For the text-containing cell, return its midpoint in [X, Y] coordinate format. 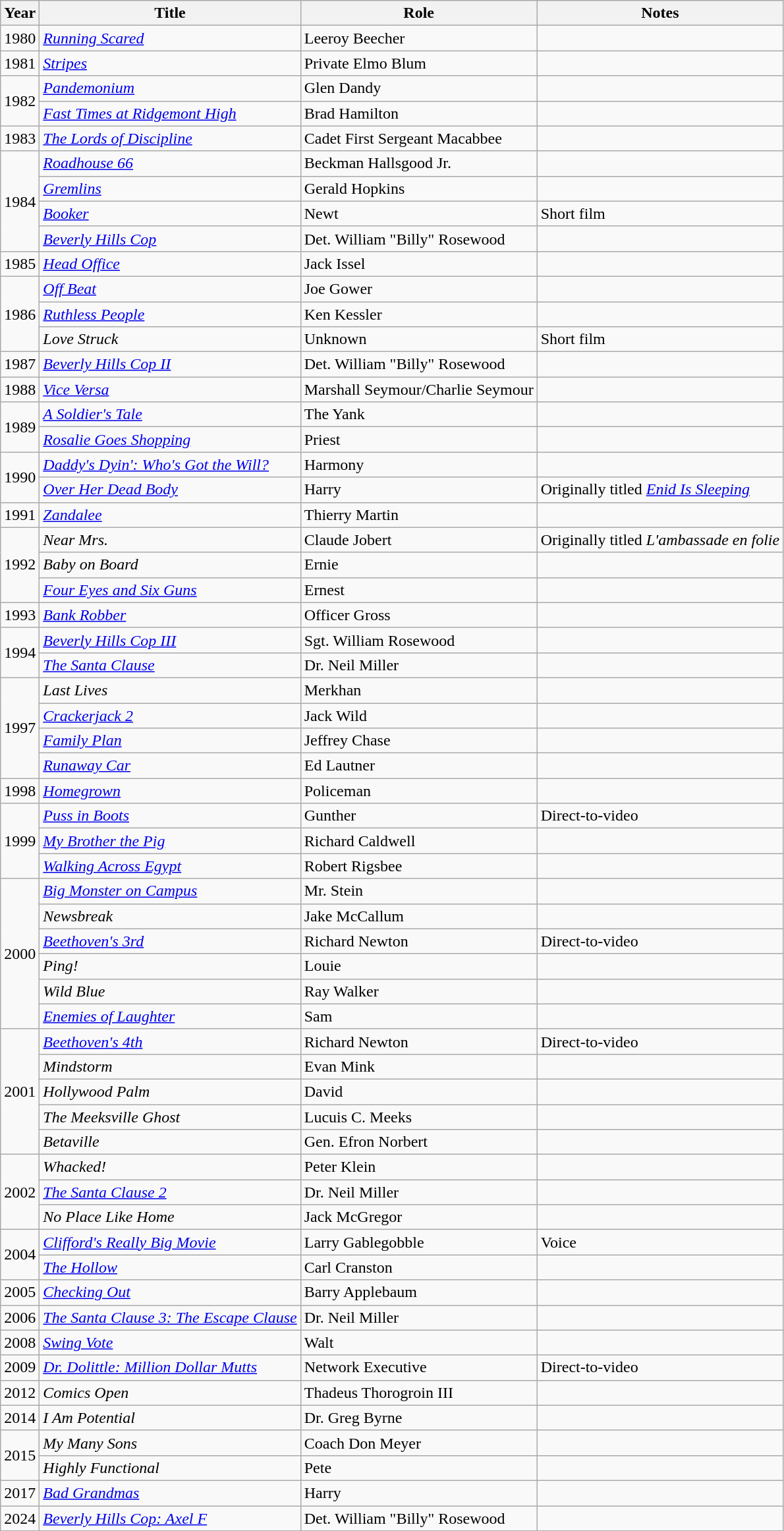
The Santa Clause 3: The Escape Clause [170, 1317]
Harmony [419, 465]
1999 [20, 841]
1993 [20, 615]
Mr. Stein [419, 891]
Network Executive [419, 1368]
Daddy's Dyin': Who's Got the Will? [170, 465]
Whacked! [170, 1167]
Baby on Board [170, 565]
Barry Applebaum [419, 1292]
Priest [419, 440]
Roadhouse 66 [170, 163]
Jack Issel [419, 264]
Thierry Martin [419, 515]
2024 [20, 1518]
1991 [20, 515]
Swing Vote [170, 1343]
My Brother the Pig [170, 841]
2014 [20, 1418]
Pandemonium [170, 88]
1990 [20, 477]
2008 [20, 1343]
Ruthless People [170, 314]
1986 [20, 314]
No Place Like Home [170, 1217]
The Santa Clause [170, 665]
Sam [419, 1016]
Private Elmo Blum [419, 63]
1997 [20, 728]
2001 [20, 1091]
Originally titled Enid Is Sleeping [660, 490]
Voice [660, 1242]
Four Eyes and Six Guns [170, 590]
2000 [20, 954]
Dr. Greg Byrne [419, 1418]
Hollywood Palm [170, 1091]
2009 [20, 1368]
I Am Potential [170, 1418]
Originally titled L'ambassade en folie [660, 540]
Booker [170, 214]
Enemies of Laughter [170, 1016]
Carl Cranston [419, 1267]
Bad Grandmas [170, 1493]
Homegrown [170, 791]
The Yank [419, 415]
Running Scared [170, 38]
Betaville [170, 1142]
Ray Walker [419, 991]
Comics Open [170, 1393]
Clifford's Really Big Movie [170, 1242]
Robert Rigsbee [419, 866]
Sgt. William Rosewood [419, 640]
A Soldier's Tale [170, 415]
Title [170, 13]
Bank Robber [170, 615]
Larry Gablegobble [419, 1242]
1987 [20, 364]
Louie [419, 966]
Jeffrey Chase [419, 741]
Jack Wild [419, 715]
The Meeksville Ghost [170, 1117]
Highly Functional [170, 1468]
Beethoven's 3rd [170, 941]
Dr. Dolittle: Million Dollar Mutts [170, 1368]
Policeman [419, 791]
The Santa Clause 2 [170, 1192]
Brad Hamilton [419, 113]
Beverly Hills Cop III [170, 640]
Zandalee [170, 515]
1985 [20, 264]
Beverly Hills Cop [170, 239]
Vice Versa [170, 390]
Claude Jobert [419, 540]
1988 [20, 390]
David [419, 1091]
Evan Mink [419, 1066]
My Many Sons [170, 1443]
Mindstorm [170, 1066]
Year [20, 13]
Big Monster on Campus [170, 891]
Love Struck [170, 339]
Family Plan [170, 741]
Ernest [419, 590]
2015 [20, 1455]
Beverly Hills Cop II [170, 364]
Checking Out [170, 1292]
2002 [20, 1192]
Pete [419, 1468]
Newt [419, 214]
Marshall Seymour/Charlie Seymour [419, 390]
Joe Gower [419, 289]
Jake McCallum [419, 916]
Jack McGregor [419, 1217]
Gremlins [170, 188]
1998 [20, 791]
Notes [660, 13]
2004 [20, 1255]
Puss in Boots [170, 816]
Officer Gross [419, 615]
Beverly Hills Cop: Axel F [170, 1518]
Off Beat [170, 289]
Last Lives [170, 690]
Stripes [170, 63]
1992 [20, 565]
Merkhan [419, 690]
2012 [20, 1393]
Glen Dandy [419, 88]
Rosalie Goes Shopping [170, 440]
Lucuis C. Meeks [419, 1117]
Coach Don Meyer [419, 1443]
1989 [20, 427]
Gerald Hopkins [419, 188]
Cadet First Sergeant Macabbee [419, 138]
Ping! [170, 966]
Ernie [419, 565]
1983 [20, 138]
2006 [20, 1317]
Beethoven's 4th [170, 1041]
Ed Lautner [419, 766]
Gunther [419, 816]
Crackerjack 2 [170, 715]
Richard Caldwell [419, 841]
The Lords of Discipline [170, 138]
Gen. Efron Norbert [419, 1142]
1980 [20, 38]
Fast Times at Ridgemont High [170, 113]
Role [419, 13]
Runaway Car [170, 766]
2017 [20, 1493]
Wild Blue [170, 991]
Head Office [170, 264]
Leeroy Beecher [419, 38]
The Hollow [170, 1267]
Peter Klein [419, 1167]
Near Mrs. [170, 540]
Newsbreak [170, 916]
Thadeus Thorogroin III [419, 1393]
Ken Kessler [419, 314]
1981 [20, 63]
1982 [20, 101]
Beckman Hallsgood Jr. [419, 163]
Walt [419, 1343]
1994 [20, 652]
Over Her Dead Body [170, 490]
Walking Across Egypt [170, 866]
Unknown [419, 339]
1984 [20, 201]
2005 [20, 1292]
